Find where the given text appears and provide that cell's center as (X, Y) coordinate. 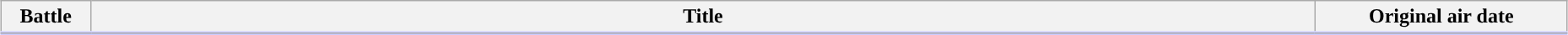
Battle (46, 17)
Title (703, 17)
Original air date (1441, 17)
